For the text-containing cell, return its midpoint in [x, y] coordinate format. 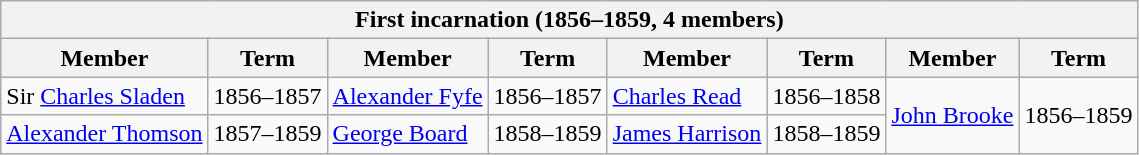
John Brooke [952, 115]
Sir Charles Sladen [104, 96]
First incarnation (1856–1859, 4 members) [570, 20]
1856–1859 [1078, 115]
1857–1859 [268, 134]
Alexander Fyfe [408, 96]
James Harrison [687, 134]
1856–1858 [826, 96]
George Board [408, 134]
Alexander Thomson [104, 134]
Charles Read [687, 96]
